Locate the cell with the specified text and output its [X, Y] center coordinate. 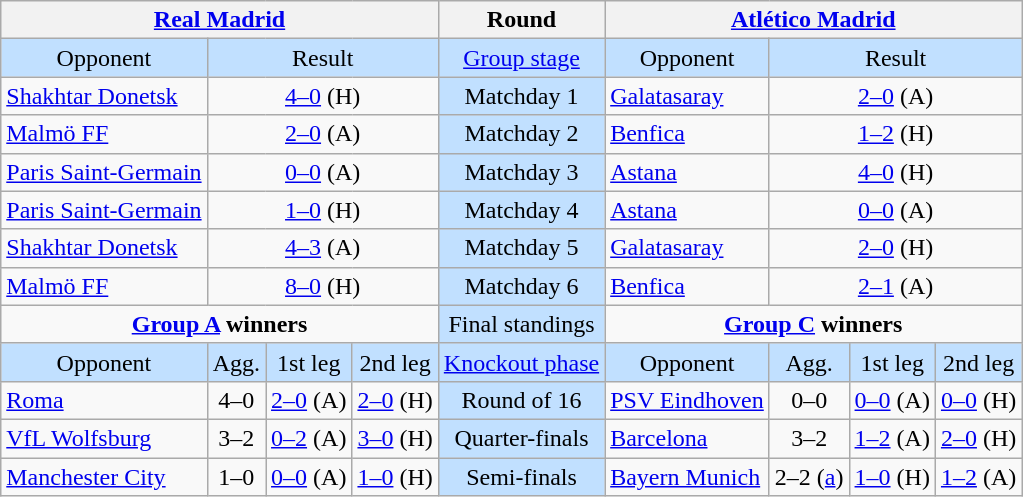
Matchday 6 [521, 286]
8–0 (H) [322, 286]
Quarter-finals [521, 438]
Matchday 3 [521, 172]
Atlético Madrid [814, 20]
VfL Wolfsburg [104, 438]
2–1 (A) [895, 286]
4–3 (A) [322, 248]
Group A winners [220, 324]
Manchester City [104, 477]
Roma [104, 400]
1–0 [236, 477]
Matchday 2 [521, 134]
Matchday 4 [521, 210]
Bayern Munich [688, 477]
Matchday 1 [521, 96]
Barcelona [688, 438]
Final standings [521, 324]
Round [521, 20]
0–0 [809, 400]
Group stage [521, 58]
PSV Eindhoven [688, 400]
1–2 (H) [895, 134]
Round of 16 [521, 400]
4–0 [236, 400]
2–2 (a) [809, 477]
Matchday 5 [521, 248]
Real Madrid [220, 20]
Knockout phase [521, 362]
3–0 (H) [395, 438]
0–2 (A) [309, 438]
Semi-finals [521, 477]
0–0 (H) [978, 400]
Group C winners [814, 324]
